Return [x, y] of the center of cell containing provided text 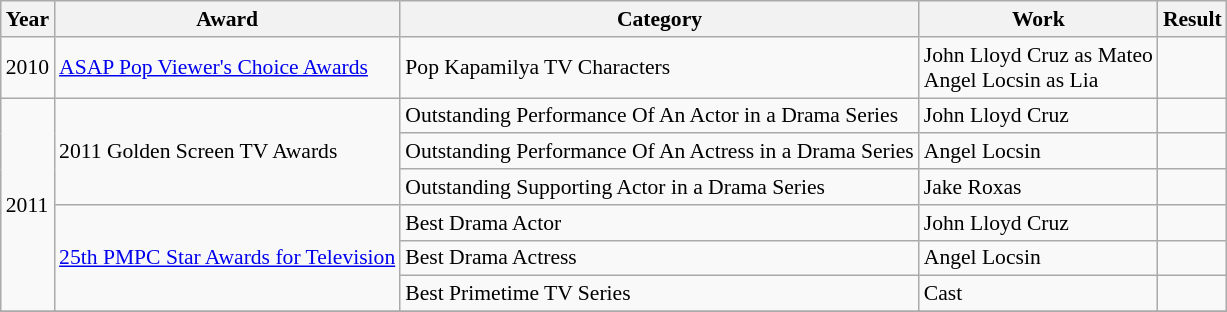
2010 [28, 68]
2011 Golden Screen TV Awards [227, 152]
Best Drama Actress [659, 258]
Best Primetime TV Series [659, 294]
2011 [28, 205]
Outstanding Supporting Actor in a Drama Series [659, 187]
Work [1038, 19]
Outstanding Performance Of An Actress in a Drama Series [659, 152]
John Lloyd Cruz as MateoAngel Locsin as Lia [1038, 68]
Year [28, 19]
Outstanding Performance Of An Actor in a Drama Series [659, 116]
Pop Kapamilya TV Characters [659, 68]
25th PMPC Star Awards for Television [227, 258]
Jake Roxas [1038, 187]
Result [1192, 19]
ASAP Pop Viewer's Choice Awards [227, 68]
Cast [1038, 294]
Best Drama Actor [659, 223]
Award [227, 19]
Category [659, 19]
